Extract the (X, Y) coordinate from the center of the cell holding the provided text.  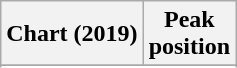
Peakposition (189, 34)
Chart (2019) (72, 34)
